Extract the [x, y] coordinate from the center of the cell holding the provided text.  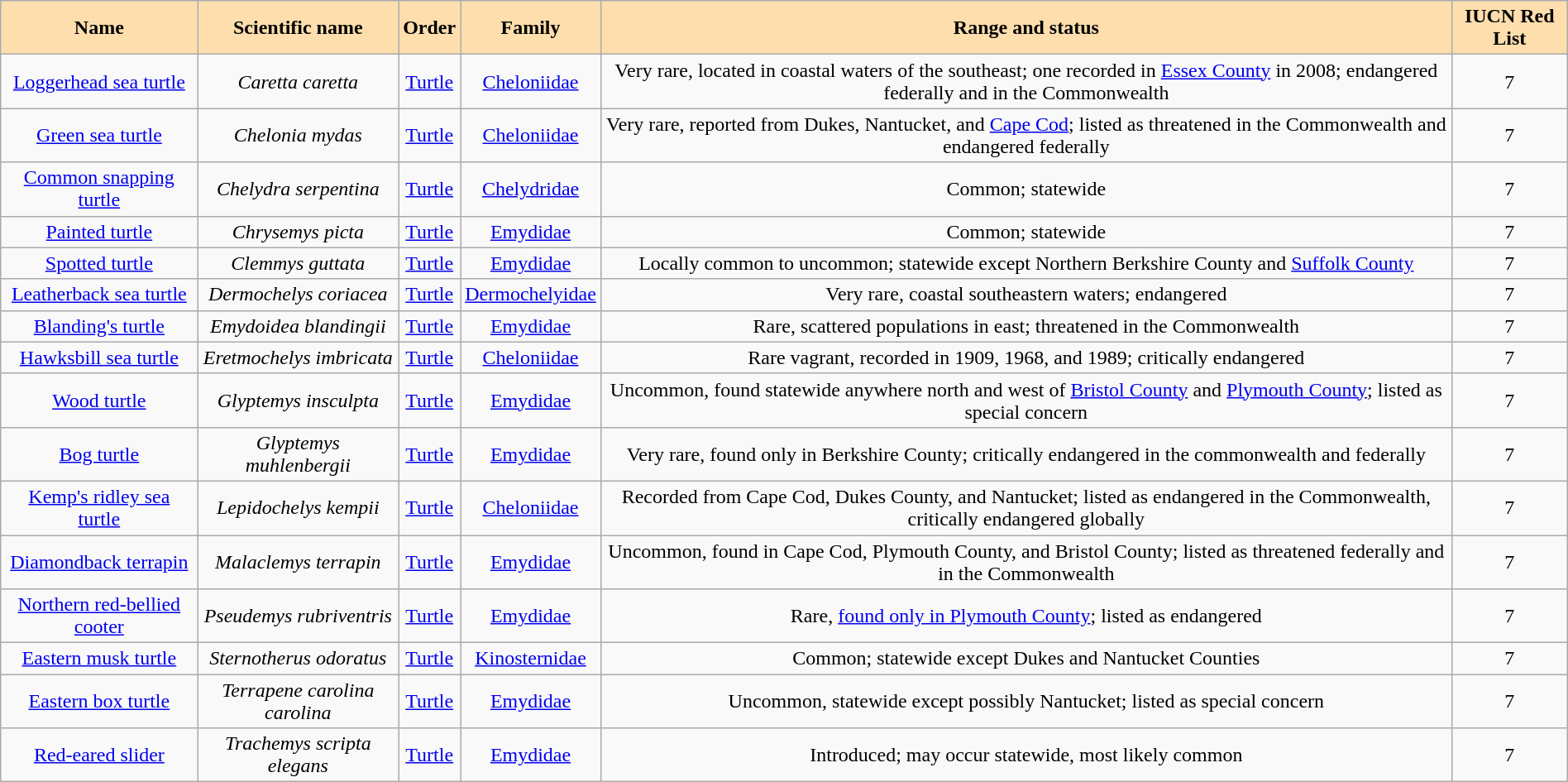
Leatherback sea turtle [99, 295]
Green sea turtle [99, 136]
Kemp's ridley sea turtle [99, 508]
Rare vagrant, recorded in 1909, 1968, and 1989; critically endangered [1025, 357]
Lepidochelys kempii [298, 508]
Uncommon, found in Cape Cod, Plymouth County, and Bristol County; listed as threatened federally and in the Commonwealth [1025, 561]
Order [430, 28]
Chelonia mydas [298, 136]
Common; statewide except Dukes and Nantucket Counties [1025, 659]
Trachemys scripta elegans [298, 755]
Locally common to uncommon; statewide except Northern Berkshire County and Suffolk County [1025, 263]
Glyptemys insculpta [298, 401]
Malaclemys terrapin [298, 561]
Chelydra serpentina [298, 189]
Caretta caretta [298, 81]
Hawksbill sea turtle [99, 357]
Dermochelyidae [531, 295]
Loggerhead sea turtle [99, 81]
Name [99, 28]
Glyptemys muhlenbergii [298, 453]
Eastern box turtle [99, 702]
Common snapping turtle [99, 189]
Emydoidea blandingii [298, 326]
Terrapene carolina carolina [298, 702]
Diamondback terrapin [99, 561]
Wood turtle [99, 401]
Rare, found only in Plymouth County; listed as endangered [1025, 616]
IUCN Red List [1509, 28]
Clemmys guttata [298, 263]
Dermochelys coriacea [298, 295]
Pseudemys rubriventris [298, 616]
Kinosternidae [531, 659]
Very rare, located in coastal waters of the southeast; one recorded in Essex County in 2008; endangered federally and in the Commonwealth [1025, 81]
Uncommon, statewide except possibly Nantucket; listed as special concern [1025, 702]
Recorded from Cape Cod, Dukes County, and Nantucket; listed as endangered in the Commonwealth, critically endangered globally [1025, 508]
Chrysemys picta [298, 232]
Introduced; may occur statewide, most likely common [1025, 755]
Very rare, coastal southeastern waters; endangered [1025, 295]
Very rare, reported from Dukes, Nantucket, and Cape Cod; listed as threatened in the Commonwealth and endangered federally [1025, 136]
Range and status [1025, 28]
Painted turtle [99, 232]
Uncommon, found statewide anywhere north and west of Bristol County and Plymouth County; listed as special concern [1025, 401]
Family [531, 28]
Blanding's turtle [99, 326]
Very rare, found only in Berkshire County; critically endangered in the commonwealth and federally [1025, 453]
Rare, scattered populations in east; threatened in the Commonwealth [1025, 326]
Bog turtle [99, 453]
Chelydridae [531, 189]
Northern red-bellied cooter [99, 616]
Scientific name [298, 28]
Spotted turtle [99, 263]
Eastern musk turtle [99, 659]
Eretmochelys imbricata [298, 357]
Sternotherus odoratus [298, 659]
Red-eared slider [99, 755]
